Return [x, y] of the center of cell containing provided text 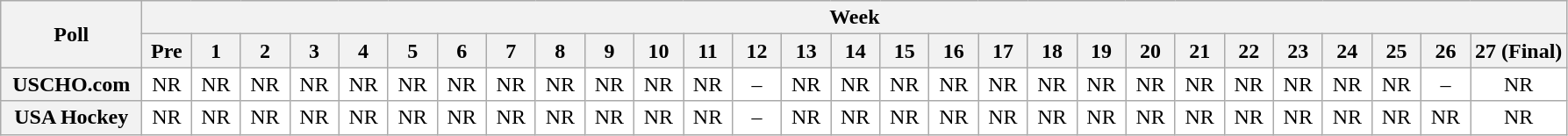
1 [216, 51]
8 [560, 51]
USA Hockey [72, 118]
20 [1150, 51]
19 [1101, 51]
25 [1396, 51]
12 [757, 51]
18 [1052, 51]
27 (Final) [1519, 51]
13 [806, 51]
Pre [167, 51]
Poll [72, 34]
21 [1199, 51]
22 [1249, 51]
USCHO.com [72, 84]
4 [363, 51]
16 [954, 51]
Week [855, 18]
14 [856, 51]
5 [412, 51]
7 [511, 51]
17 [1003, 51]
2 [265, 51]
11 [707, 51]
9 [609, 51]
26 [1445, 51]
6 [462, 51]
23 [1298, 51]
10 [658, 51]
15 [905, 51]
24 [1347, 51]
3 [314, 51]
